For the text-containing cell, return its midpoint in [x, y] coordinate format. 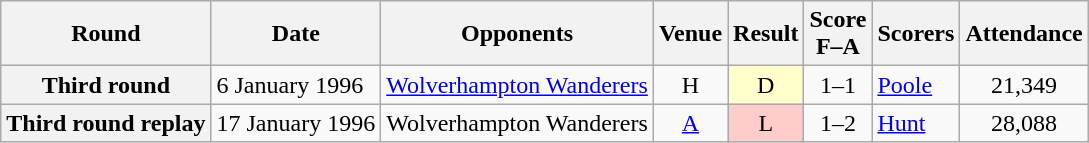
28,088 [1024, 123]
6 January 1996 [296, 85]
17 January 1996 [296, 123]
1–1 [838, 85]
L [766, 123]
Scorers [916, 34]
H [690, 85]
Round [106, 34]
Hunt [916, 123]
Result [766, 34]
ScoreF–A [838, 34]
Third round replay [106, 123]
Venue [690, 34]
1–2 [838, 123]
21,349 [1024, 85]
Poole [916, 85]
Opponents [518, 34]
Attendance [1024, 34]
Third round [106, 85]
A [690, 123]
Date [296, 34]
D [766, 85]
